Return (X, Y) of the center of cell containing provided text 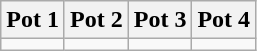
Pot 1 (33, 20)
Pot 3 (160, 20)
Pot 4 (224, 20)
Pot 2 (96, 20)
